Return (x, y) of the center of cell containing provided text 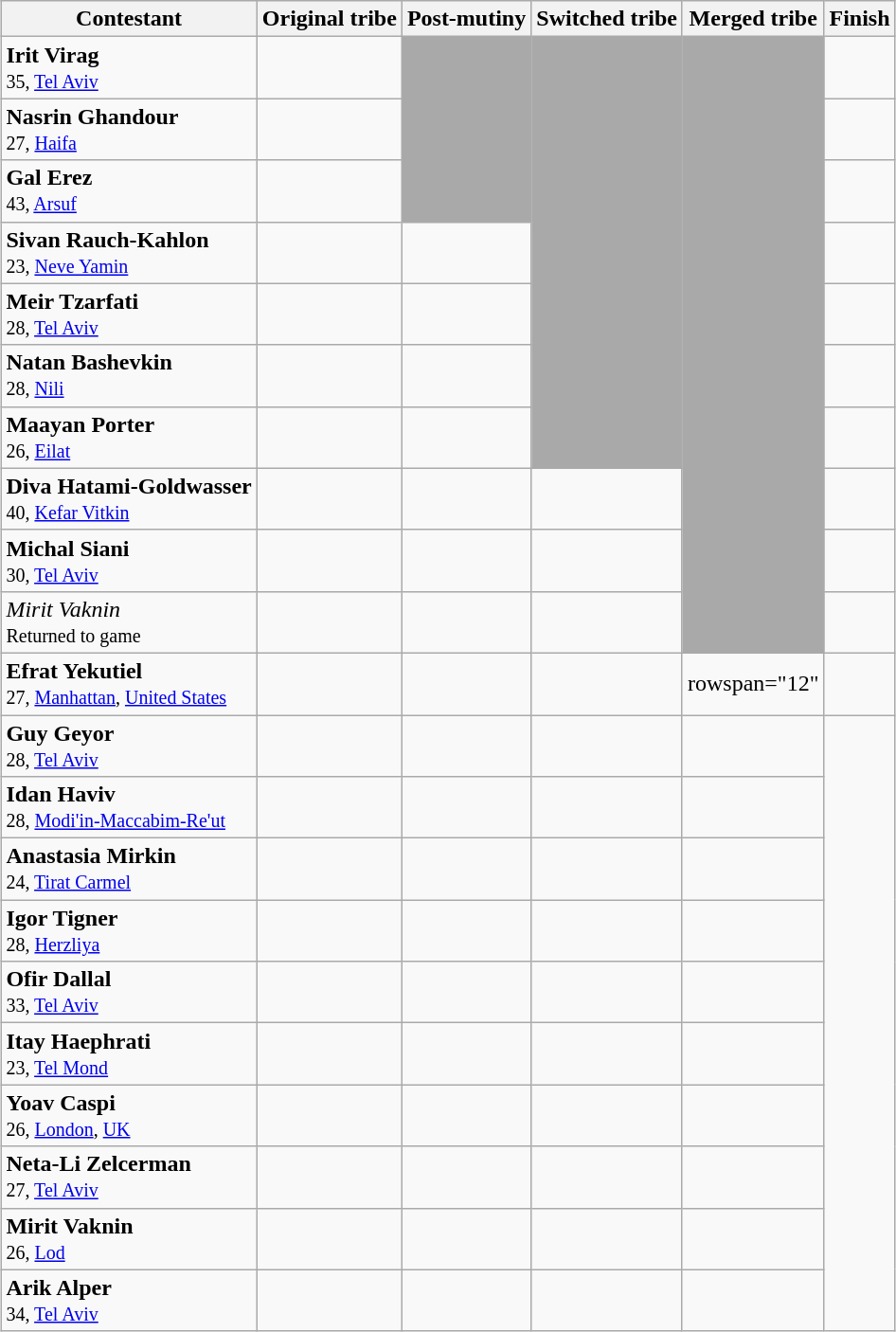
Contestant (129, 19)
Diva Hatami-Goldwasser40, Kefar Vitkin (129, 498)
Mirit VakninReturned to game (129, 621)
Sivan Rauch-Kahlon23, Neve Yamin (129, 252)
Arik Alper34, Tel Aviv (129, 1300)
Mirit Vaknin 26, Lod (129, 1239)
Merged tribe (753, 19)
Neta-Li Zelcerman27, Tel Aviv (129, 1177)
Idan Haviv28, Modi'in-Maccabim-Re'ut (129, 807)
rowspan="12" (753, 684)
Gal Erez43, Arsuf (129, 191)
Michal Siani30, Tel Aviv (129, 561)
Efrat Yekutiel27, Manhattan, United States (129, 684)
Nasrin Ghandour27, Haifa (129, 129)
Switched tribe (607, 19)
Ofir Dallal33, Tel Aviv (129, 993)
Finish (860, 19)
Anastasia Mirkin24, Tirat Carmel (129, 870)
Guy Geyor28, Tel Aviv (129, 745)
Natan Bashevkin28, Nili (129, 375)
Meir Tzarfati28, Tel Aviv (129, 315)
Irit Virag35, Tel Aviv (129, 68)
Itay Haephrati23, Tel Mond (129, 1053)
Maayan Porter26, Eilat (129, 438)
Post-mutiny (466, 19)
Igor Tigner28, Herzliya (129, 930)
Original tribe (330, 19)
Yoav Caspi26, London, UK (129, 1116)
